Return the [X, Y] coordinate for the center point of the cell that contains the specified text.  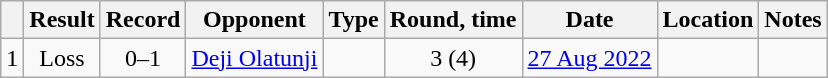
Record [143, 20]
Loss [62, 58]
Notes [793, 20]
Opponent [254, 20]
Result [62, 20]
Deji Olatunji [254, 58]
27 Aug 2022 [590, 58]
1 [12, 58]
Date [590, 20]
Type [354, 20]
Round, time [453, 20]
Location [708, 20]
0–1 [143, 58]
3 (4) [453, 58]
